Detect which cell encompasses the target text, then output its [X, Y] center coordinate. 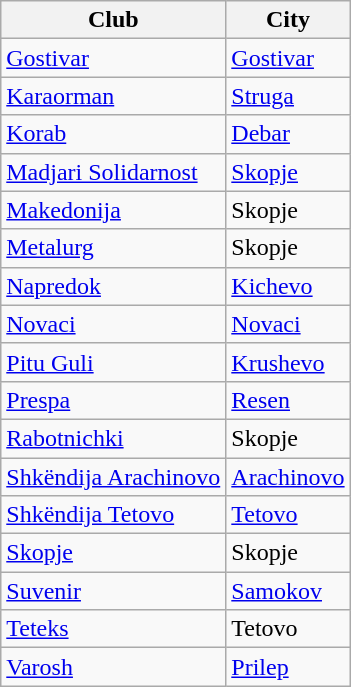
Rabotnichki [114, 438]
Madjari Solidarnost [114, 172]
Samokov [288, 591]
Suvenir [114, 591]
Arachinovo [288, 477]
Pitu Guli [114, 362]
Makedonija [114, 210]
Prespa [114, 400]
Prilep [288, 667]
Debar [288, 134]
Teteks [114, 629]
Club [114, 20]
Korab [114, 134]
Shkëndija Tetovo [114, 515]
Kichevo [288, 286]
Napredok [114, 286]
Varosh [114, 667]
Karaorman [114, 96]
Krushevo [288, 362]
Resen [288, 400]
City [288, 20]
Metalurg [114, 248]
Shkëndija Arachinovo [114, 477]
Struga [288, 96]
